Provide the (X, Y) coordinate of the cell's center where the given text is located.  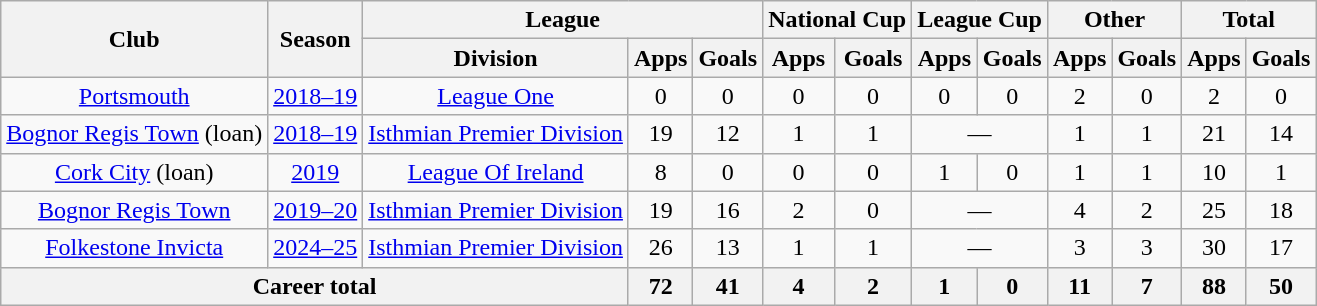
17 (1281, 248)
Other (1114, 20)
Season (316, 39)
25 (1214, 210)
21 (1214, 134)
Bognor Regis Town (loan) (134, 134)
72 (660, 286)
10 (1214, 172)
League One (496, 96)
11 (1079, 286)
26 (660, 248)
8 (660, 172)
18 (1281, 210)
2019 (316, 172)
41 (728, 286)
16 (728, 210)
2019–20 (316, 210)
13 (728, 248)
League (563, 20)
12 (728, 134)
Club (134, 39)
14 (1281, 134)
Folkestone Invicta (134, 248)
Total (1249, 20)
Cork City (loan) (134, 172)
2024–25 (316, 248)
88 (1214, 286)
Division (496, 58)
League Of Ireland (496, 172)
30 (1214, 248)
50 (1281, 286)
Career total (315, 286)
League Cup (980, 20)
National Cup (838, 20)
Bognor Regis Town (134, 210)
Portsmouth (134, 96)
7 (1147, 286)
